Find where the given text appears and provide that cell's center as [X, Y] coordinate. 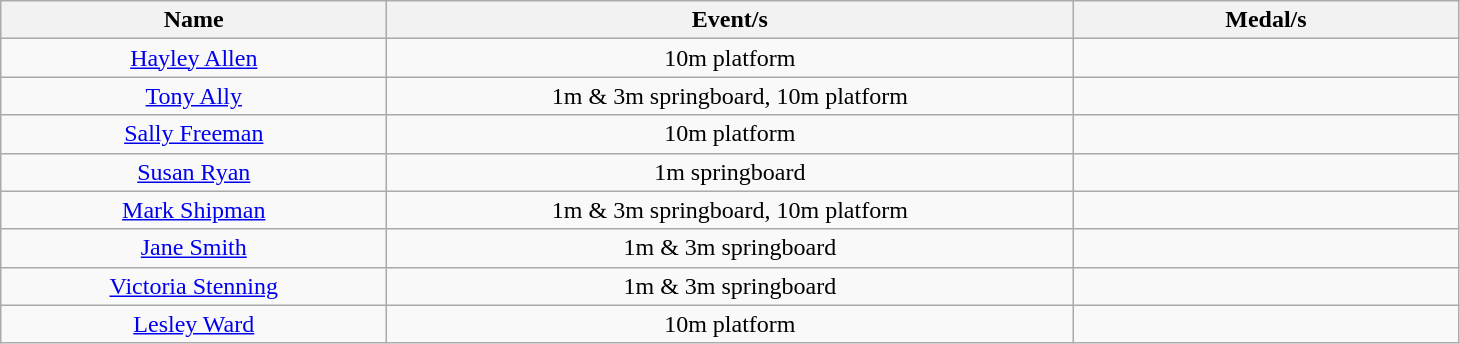
Tony Ally [194, 96]
Sally Freeman [194, 134]
Event/s [730, 20]
Susan Ryan [194, 172]
Mark Shipman [194, 210]
Medal/s [1266, 20]
Jane Smith [194, 248]
Victoria Stenning [194, 286]
Lesley Ward [194, 324]
Hayley Allen [194, 58]
Name [194, 20]
1m springboard [730, 172]
